Scan for the cell matching the given text and deliver its (X, Y) coordinate at center. 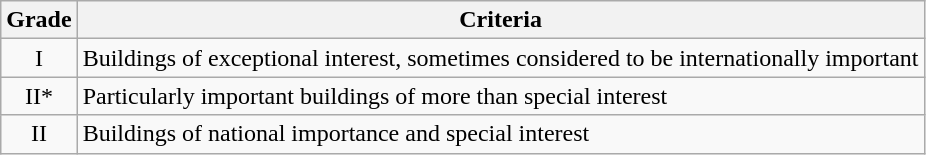
Criteria (500, 20)
I (39, 58)
II* (39, 96)
Buildings of exceptional interest, sometimes considered to be internationally important (500, 58)
Grade (39, 20)
II (39, 134)
Particularly important buildings of more than special interest (500, 96)
Buildings of national importance and special interest (500, 134)
